Scan for the cell matching the given text and deliver its (X, Y) coordinate at center. 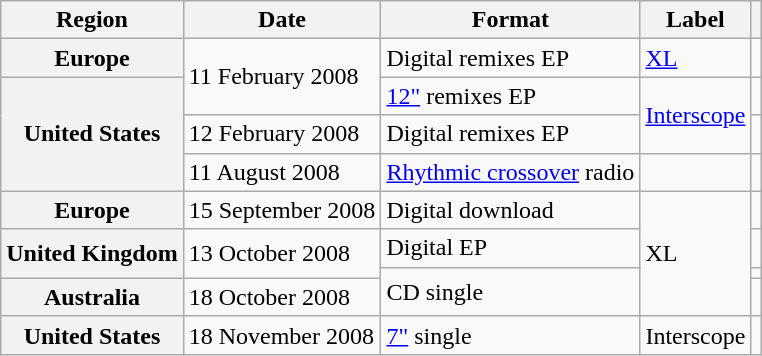
12 February 2008 (282, 134)
15 September 2008 (282, 210)
13 October 2008 (282, 254)
12" remixes EP (510, 96)
Format (510, 20)
Australia (92, 297)
CD single (510, 292)
Rhythmic crossover radio (510, 172)
Digital EP (510, 248)
Region (92, 20)
18 November 2008 (282, 335)
Label (696, 20)
11 August 2008 (282, 172)
11 February 2008 (282, 77)
Date (282, 20)
7" single (510, 335)
United Kingdom (92, 254)
18 October 2008 (282, 297)
Digital download (510, 210)
